Return the (x, y) coordinate for the center point of the cell that contains the specified text.  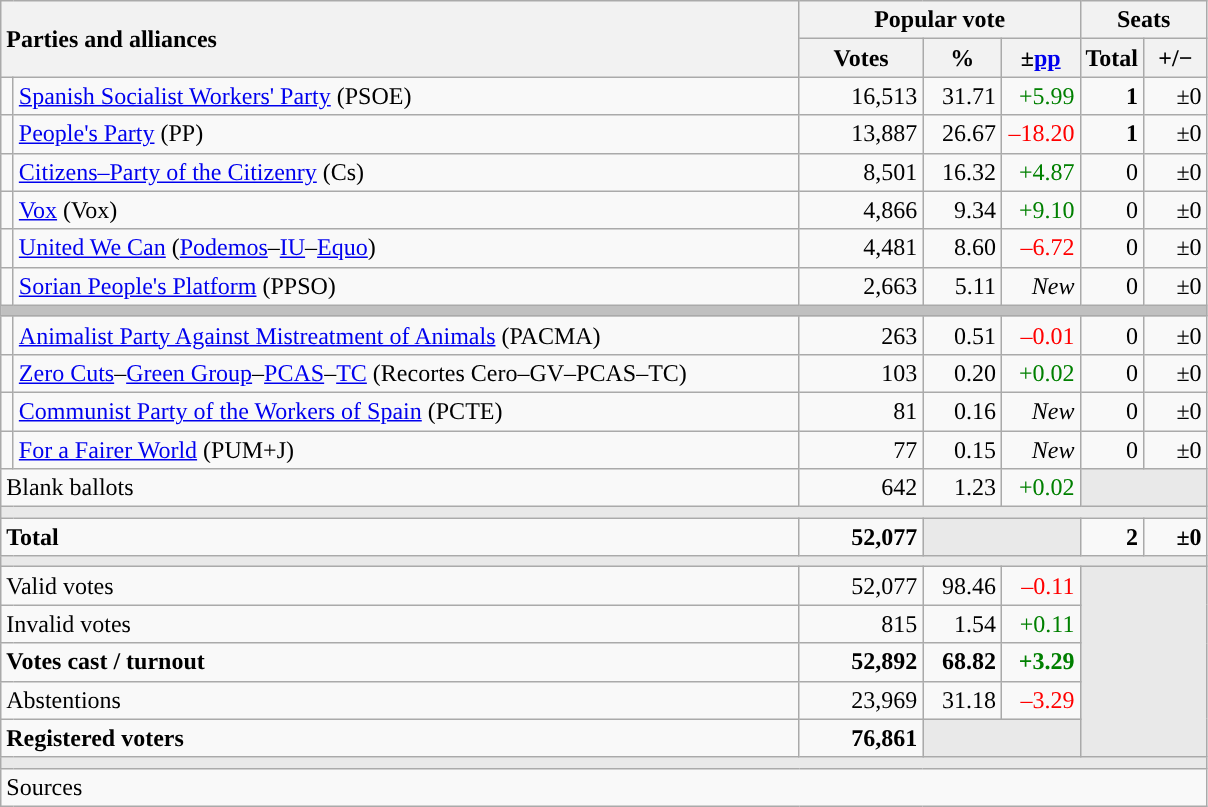
+9.10 (1040, 210)
Popular vote (940, 20)
+/− (1176, 58)
26.67 (962, 134)
Vox (Vox) (406, 210)
263 (861, 335)
13,887 (861, 134)
Invalid votes (400, 624)
2 (1112, 537)
Registered voters (400, 738)
Zero Cuts–Green Group–PCAS–TC (Recortes Cero–GV–PCAS–TC) (406, 373)
±pp (1040, 58)
0.15 (962, 449)
0.20 (962, 373)
Spanish Socialist Workers' Party (PSOE) (406, 96)
+0.11 (1040, 624)
23,969 (861, 700)
31.71 (962, 96)
Animalist Party Against Mistreatment of Animals (PACMA) (406, 335)
76,861 (861, 738)
16,513 (861, 96)
+4.87 (1040, 172)
77 (861, 449)
8.60 (962, 248)
31.18 (962, 700)
Valid votes (400, 586)
–3.29 (1040, 700)
Abstentions (400, 700)
People's Party (PP) (406, 134)
% (962, 58)
9.34 (962, 210)
4,481 (861, 248)
0.51 (962, 335)
16.32 (962, 172)
+5.99 (1040, 96)
–18.20 (1040, 134)
81 (861, 411)
Citizens–Party of the Citizenry (Cs) (406, 172)
Votes cast / turnout (400, 662)
98.46 (962, 586)
68.82 (962, 662)
642 (861, 488)
Sources (604, 787)
Seats (1144, 20)
Communist Party of the Workers of Spain (PCTE) (406, 411)
For a Fairer World (PUM+J) (406, 449)
–6.72 (1040, 248)
5.11 (962, 286)
4,866 (861, 210)
815 (861, 624)
1.54 (962, 624)
–0.11 (1040, 586)
8,501 (861, 172)
United We Can (Podemos–IU–Equo) (406, 248)
Blank ballots (400, 488)
Votes (861, 58)
0.16 (962, 411)
1.23 (962, 488)
52,892 (861, 662)
–0.01 (1040, 335)
Parties and alliances (400, 39)
Sorian People's Platform (PPSO) (406, 286)
2,663 (861, 286)
+3.29 (1040, 662)
103 (861, 373)
